Scan for the cell matching the given text and deliver its (X, Y) coordinate at center. 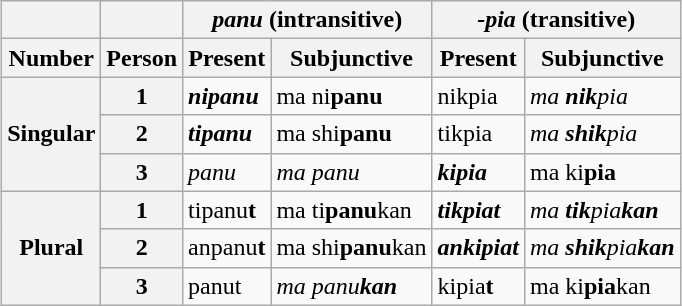
Number (52, 58)
ma shikpia (602, 134)
tipanu (227, 134)
-pia (transitive) (556, 20)
ma shipanu (352, 134)
ma nikpia (602, 96)
ma shipanukan (352, 248)
kipiat (478, 286)
tikpia (478, 134)
nipanu (227, 96)
anpanut (227, 248)
ma kipia (602, 172)
panu (227, 172)
Person (142, 58)
tikpiat (478, 210)
panu (intransitive) (308, 20)
panut (227, 286)
ma shikpiakan (602, 248)
Singular (52, 134)
ma panukan (352, 286)
ma tikpiakan (602, 210)
Plural (52, 248)
nikpia (478, 96)
ma nipanu (352, 96)
ma tipanukan (352, 210)
ma panu (352, 172)
tipanut (227, 210)
kipia (478, 172)
ankipiat (478, 248)
ma kipiakan (602, 286)
